Identify which cell holds the provided text, then report its (X, Y) central coordinate. 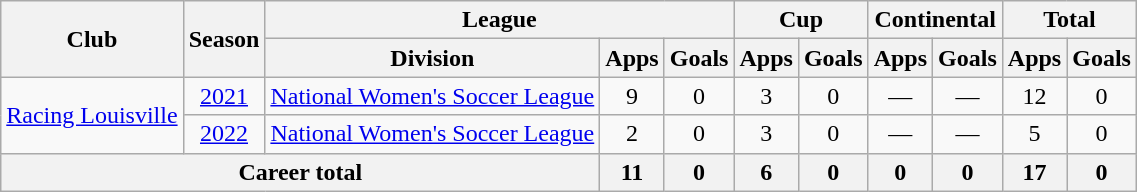
Racing Louisville (92, 115)
17 (1034, 172)
12 (1034, 96)
Club (92, 39)
League (500, 20)
Season (224, 39)
Career total (300, 172)
2021 (224, 96)
2022 (224, 134)
9 (632, 96)
2 (632, 134)
Total (1069, 20)
Division (432, 58)
11 (632, 172)
5 (1034, 134)
6 (766, 172)
Cup (801, 20)
Continental (935, 20)
